Pinpoint the cell where the given text exists, returning its (X, Y) midpoint coordinate. 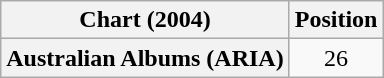
Australian Albums (ARIA) (145, 58)
26 (336, 58)
Position (336, 20)
Chart (2004) (145, 20)
